Search for the cell housing the specified text and yield its [x, y] center coordinate. 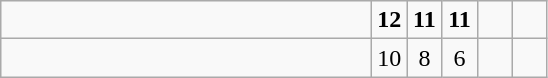
8 [424, 58]
6 [460, 58]
10 [390, 58]
12 [390, 20]
